Identify which cell holds the provided text, then report its (X, Y) central coordinate. 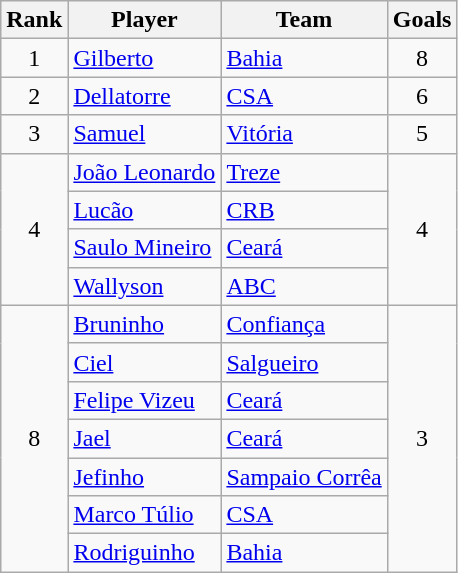
ABC (304, 286)
Treze (304, 172)
Goals (422, 20)
Rank (34, 20)
Lucão (144, 210)
Salgueiro (304, 362)
Wallyson (144, 286)
Vitória (304, 134)
Samuel (144, 134)
Saulo Mineiro (144, 248)
Sampaio Corrêa (304, 477)
2 (34, 96)
Confiança (304, 324)
Dellatorre (144, 96)
Team (304, 20)
1 (34, 58)
Felipe Vizeu (144, 400)
Ciel (144, 362)
5 (422, 134)
Jefinho (144, 477)
Rodriguinho (144, 553)
Gilberto (144, 58)
Player (144, 20)
CRB (304, 210)
Jael (144, 438)
Bruninho (144, 324)
João Leonardo (144, 172)
Marco Túlio (144, 515)
6 (422, 96)
